Return (X, Y) of the center of cell containing provided text 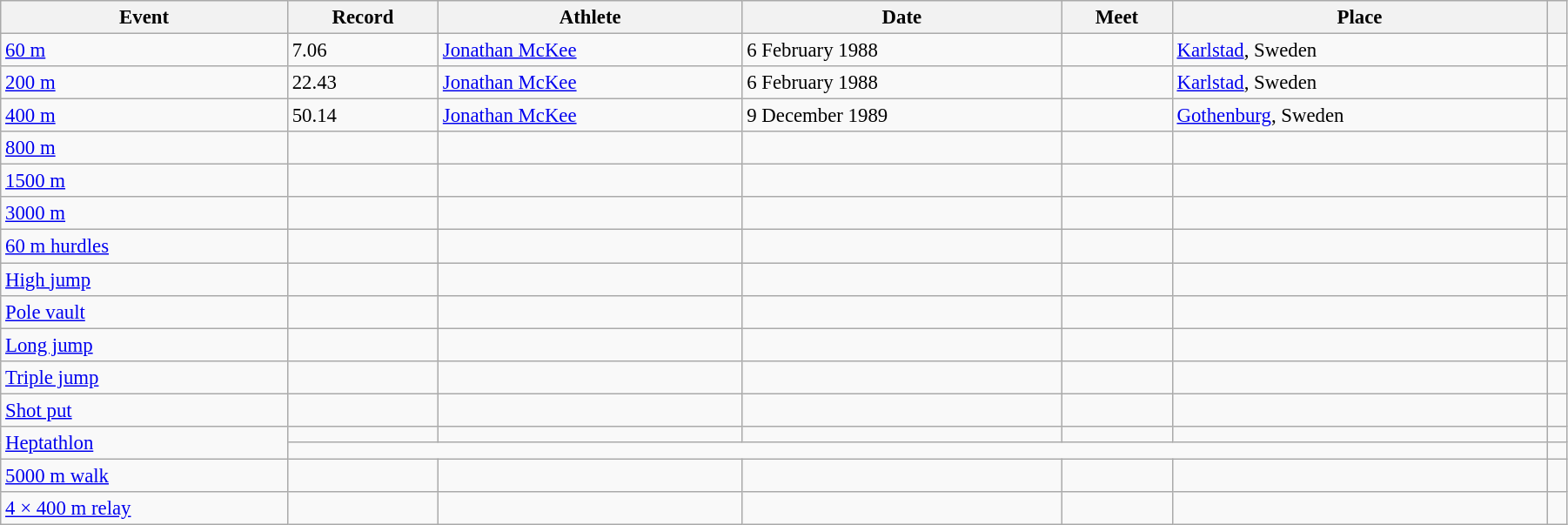
Gothenburg, Sweden (1359, 116)
1500 m (144, 181)
3000 m (144, 213)
400 m (144, 116)
Event (144, 17)
Record (362, 17)
Shot put (144, 410)
High jump (144, 279)
50.14 (362, 116)
60 m hurdles (144, 246)
Triple jump (144, 377)
Place (1359, 17)
4 × 400 m relay (144, 508)
800 m (144, 148)
5000 m walk (144, 475)
Date (901, 17)
60 m (144, 50)
Long jump (144, 345)
22.43 (362, 83)
Pole vault (144, 312)
7.06 (362, 50)
Meet (1117, 17)
Athlete (590, 17)
9 December 1989 (901, 116)
Heptathlon (144, 443)
200 m (144, 83)
